For the text-containing cell, return its midpoint in [X, Y] coordinate format. 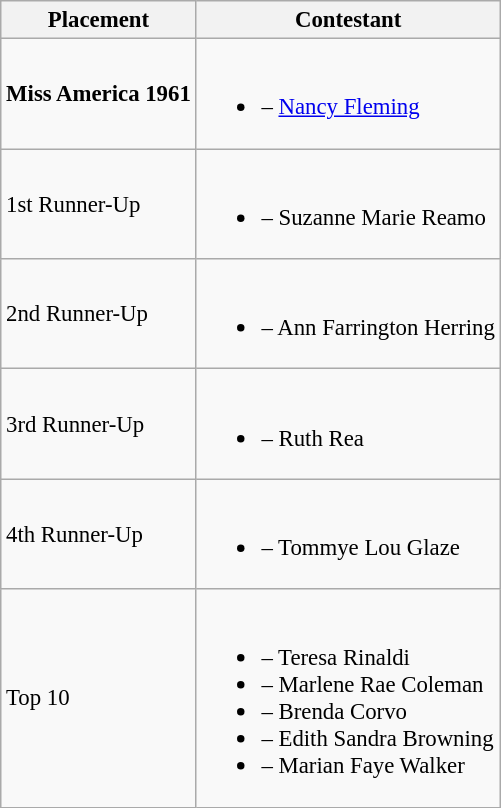
Miss America 1961 [98, 94]
4th Runner-Up [98, 534]
Contestant [348, 20]
Top 10 [98, 698]
– Ann Farrington Herring [348, 314]
Placement [98, 20]
– Nancy Fleming [348, 94]
– Suzanne Marie Reamo [348, 204]
1st Runner-Up [98, 204]
– Ruth Rea [348, 424]
3rd Runner-Up [98, 424]
2nd Runner-Up [98, 314]
– Teresa Rinaldi – Marlene Rae Coleman – Brenda Corvo – Edith Sandra Browning – Marian Faye Walker [348, 698]
– Tommye Lou Glaze [348, 534]
